Pinpoint the cell where the given text exists, returning its [x, y] midpoint coordinate. 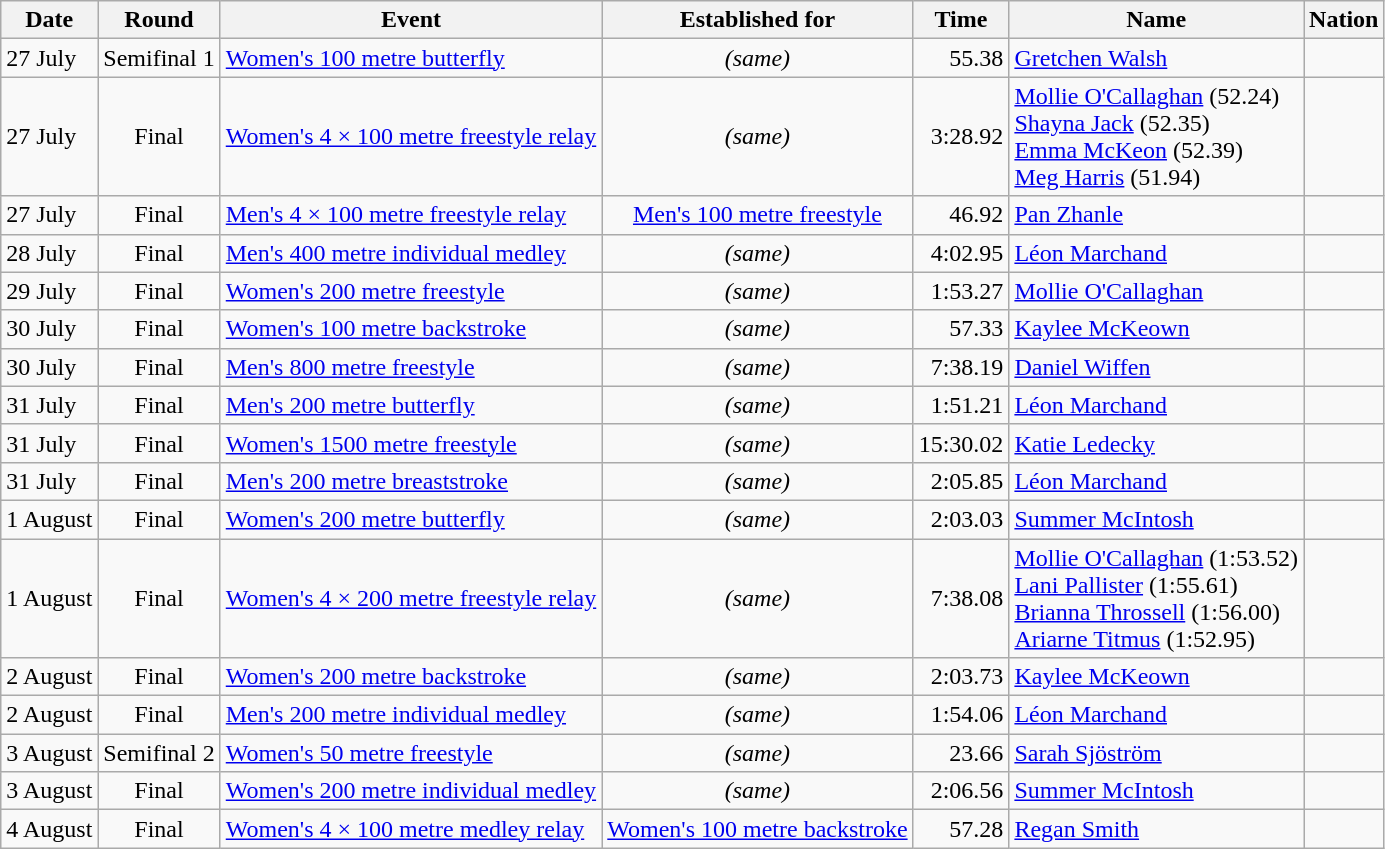
Women's 200 metre butterfly [411, 519]
28 July [50, 253]
2:05.85 [961, 481]
4:02.95 [961, 253]
2:03.03 [961, 519]
Round [159, 20]
2:06.56 [961, 791]
Women's 4 × 100 metre freestyle relay [411, 136]
Sarah Sjöström [1156, 753]
Men's 200 metre butterfly [411, 405]
Women's 100 metre butterfly [411, 58]
Event [411, 20]
Men's 200 metre breaststroke [411, 481]
1:53.27 [961, 291]
Women's 4 × 100 metre medley relay [411, 829]
Katie Ledecky [1156, 443]
Women's 200 metre individual medley [411, 791]
Men's 4 × 100 metre freestyle relay [411, 215]
Men's 400 metre individual medley [411, 253]
Women's 4 × 200 metre freestyle relay [411, 598]
7:38.19 [961, 367]
Women's 200 metre freestyle [411, 291]
3:28.92 [961, 136]
1:54.06 [961, 715]
55.38 [961, 58]
2:03.73 [961, 677]
7:38.08 [961, 598]
15:30.02 [961, 443]
Established for [758, 20]
46.92 [961, 215]
Gretchen Walsh [1156, 58]
Regan Smith [1156, 829]
Men's 200 metre individual medley [411, 715]
Daniel Wiffen [1156, 367]
Mollie O'Callaghan (1:53.52) Lani Pallister (1:55.61) Brianna Throssell (1:56.00) Ariarne Titmus (1:52.95) [1156, 598]
1:51.21 [961, 405]
Women's 200 metre backstroke [411, 677]
Women's 50 metre freestyle [411, 753]
Nation [1344, 20]
4 August [50, 829]
29 July [50, 291]
Men's 100 metre freestyle [758, 215]
Semifinal 1 [159, 58]
23.66 [961, 753]
57.28 [961, 829]
Name [1156, 20]
Time [961, 20]
Men's 800 metre freestyle [411, 367]
Semifinal 2 [159, 753]
Pan Zhanle [1156, 215]
Date [50, 20]
Mollie O'Callaghan (52.24) Shayna Jack (52.35) Emma McKeon (52.39) Meg Harris (51.94) [1156, 136]
Women's 1500 metre freestyle [411, 443]
57.33 [961, 329]
Mollie O'Callaghan [1156, 291]
